Determine the (X, Y) coordinate at the center of the cell enclosing the given text.  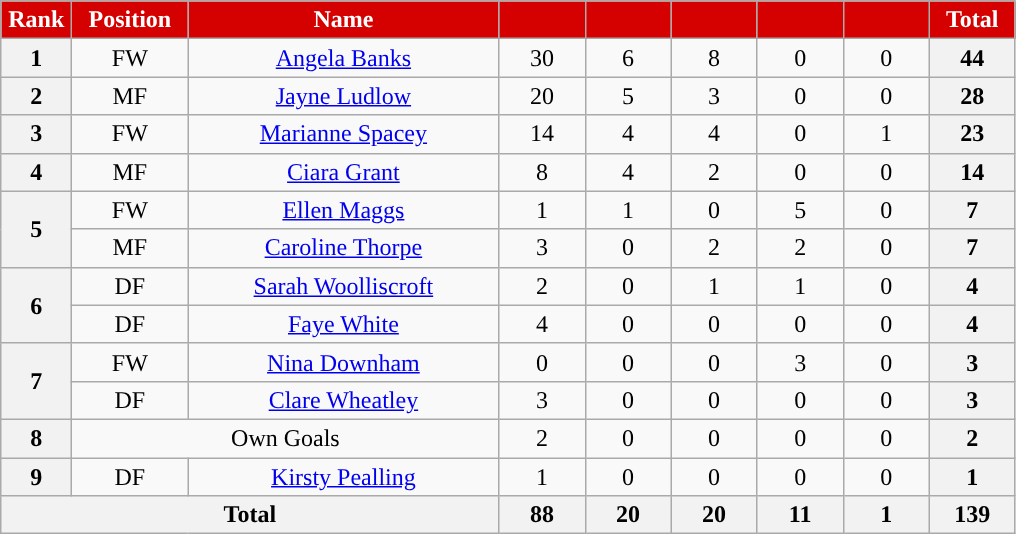
139 (972, 515)
44 (972, 58)
23 (972, 134)
Clare Wheatley (344, 400)
9 (36, 477)
Sarah Woolliscroft (344, 286)
11 (800, 515)
88 (542, 515)
Caroline Thorpe (344, 248)
30 (542, 58)
Ciara Grant (344, 172)
Own Goals (286, 438)
Kirsty Pealling (344, 477)
28 (972, 96)
Rank (36, 20)
Angela Banks (344, 58)
Ellen Maggs (344, 210)
Marianne Spacey (344, 134)
Position (130, 20)
Nina Downham (344, 362)
Jayne Ludlow (344, 96)
Faye White (344, 324)
Name (344, 20)
